Find where the given text appears and provide that cell's center as [x, y] coordinate. 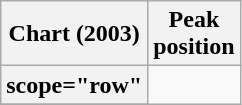
Peakposition [194, 34]
scope="row" [74, 85]
Chart (2003) [74, 34]
